Detect which cell encompasses the target text, then output its [x, y] center coordinate. 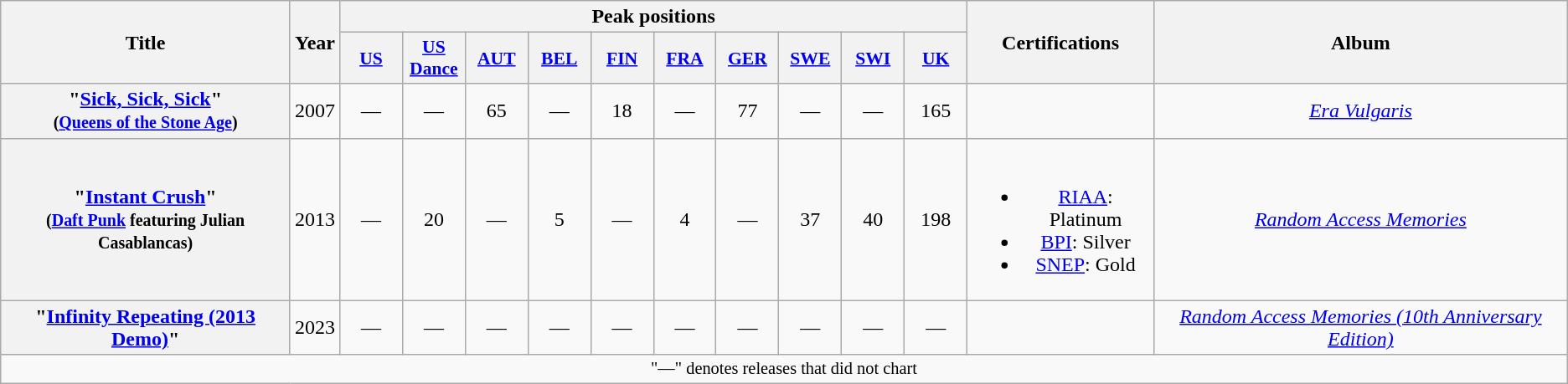
GER [747, 59]
FIN [622, 59]
4 [685, 219]
AUT [496, 59]
BEL [560, 59]
Album [1361, 42]
65 [496, 110]
"—" denotes releases that did not chart [784, 369]
"Infinity Repeating (2013 Demo)" [146, 328]
"Instant Crush"(Daft Punk featuring Julian Casablancas) [146, 219]
Certifications [1060, 42]
198 [936, 219]
2013 [315, 219]
77 [747, 110]
2023 [315, 328]
"Sick, Sick, Sick"(Queens of the Stone Age) [146, 110]
40 [873, 219]
37 [811, 219]
2007 [315, 110]
FRA [685, 59]
Era Vulgaris [1361, 110]
SWI [873, 59]
Title [146, 42]
USDance [434, 59]
US [372, 59]
18 [622, 110]
Random Access Memories (10th Anniversary Edition) [1361, 328]
5 [560, 219]
SWE [811, 59]
Peak positions [653, 17]
165 [936, 110]
Year [315, 42]
Random Access Memories [1361, 219]
20 [434, 219]
UK [936, 59]
RIAA: PlatinumBPI: SilverSNEP: Gold [1060, 219]
